Identify which cell holds the provided text, then report its (X, Y) central coordinate. 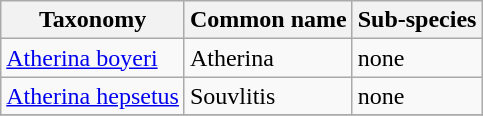
Atherina boyeri (93, 58)
Atherina (268, 58)
Sub-species (417, 20)
Souvlitis (268, 96)
Atherina hepsetus (93, 96)
Common name (268, 20)
Taxonomy (93, 20)
